Capture the cell that displays the provided text and extract its (X, Y) central coordinate. 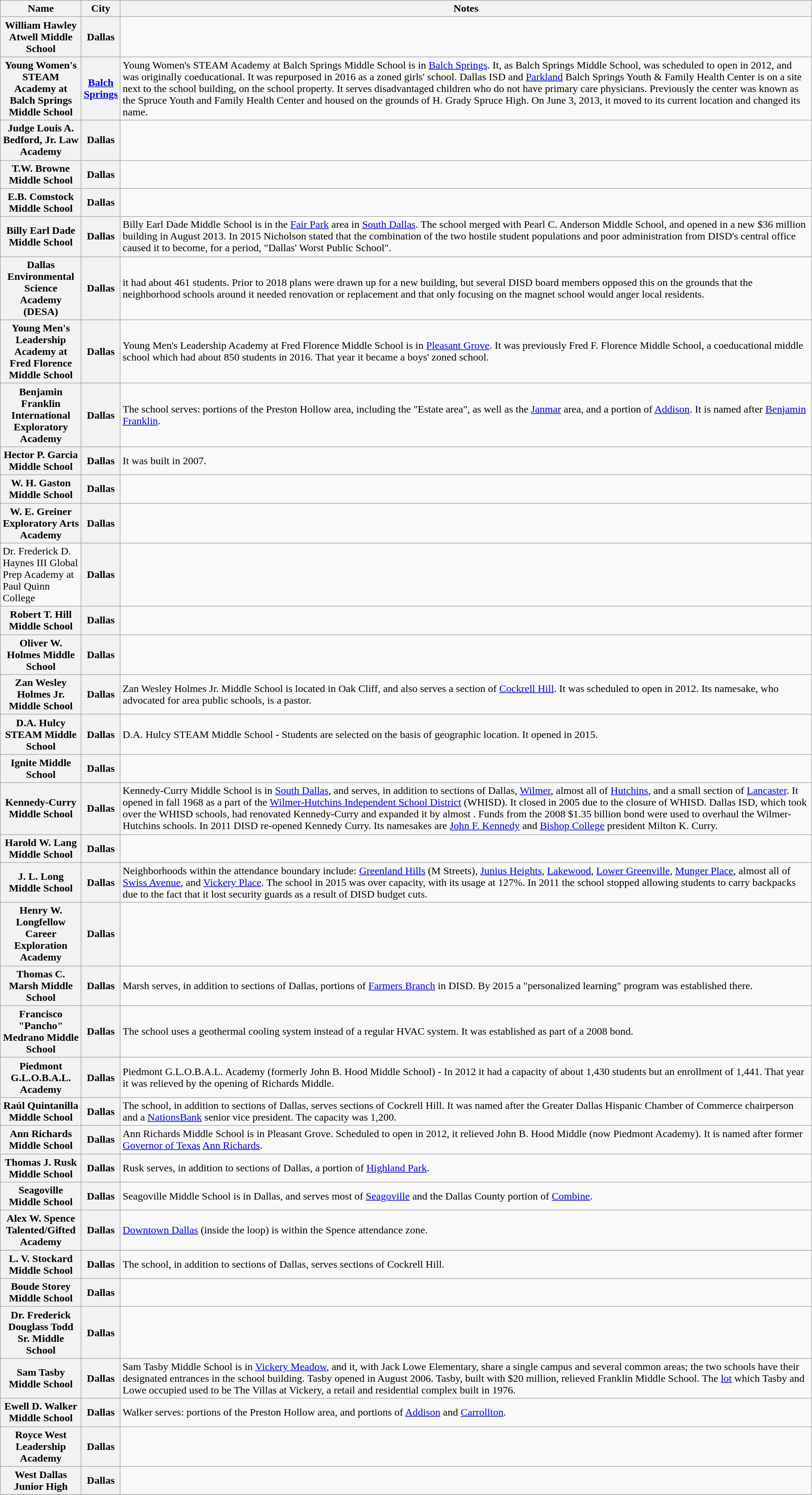
Zan Wesley Holmes Jr. Middle School (41, 695)
Francisco "Pancho" Medrano Middle School (41, 1032)
Henry W. Longfellow Career Exploration Academy (41, 934)
Walker serves: portions of the Preston Hollow area, and portions of Addison and Carrollton. (466, 1413)
D.A. Hulcy STEAM Middle School - Students are selected on the basis of geographic location. It opened in 2015. (466, 734)
The school uses a geothermal cooling system instead of a regular HVAC system. It was established as part of a 2008 bond. (466, 1032)
Dallas Environmental Science Academy (DESA) (41, 288)
Harold W. Lang Middle School (41, 849)
Oliver W. Holmes Middle School (41, 655)
Kennedy-Curry Middle School (41, 809)
Judge Louis A. Bedford, Jr. Law Academy (41, 140)
Dr. Frederick Douglass Todd Sr. Middle School (41, 1333)
T.W. Browne Middle School (41, 174)
William Hawley Atwell Middle School (41, 37)
L. V. Stockard Middle School (41, 1264)
Billy Earl Dade Middle School (41, 236)
Rusk serves, in addition to sections of Dallas, a portion of Highland Park. (466, 1168)
Young Men's Leadership Academy at Fred Florence Middle School (41, 351)
E.B. Comstock Middle School (41, 202)
Marsh serves, in addition to sections of Dallas, portions of Farmers Branch in DISD. By 2015 a "personalized learning" program was established there. (466, 986)
Piedmont G.L.O.B.A.L. Academy (41, 1077)
Alex W. Spence Talented/Gifted Academy (41, 1230)
Robert T. Hill Middle School (41, 620)
W. E. Greiner Exploratory Arts Academy (41, 523)
Young Women's STEAM Academy at Balch Springs Middle School (41, 89)
Name (41, 9)
Thomas J. Rusk Middle School (41, 1168)
Balch Springs (101, 89)
Hector P. Garcia Middle School (41, 461)
Thomas C. Marsh Middle School (41, 986)
Downtown Dallas (inside the loop) is within the Spence attendance zone. (466, 1230)
Dr. Frederick D. Haynes III Global Prep Academy at Paul Quinn College (41, 575)
City (101, 9)
Seagoville Middle School (41, 1197)
Ann Richards Middle School (41, 1139)
Seagoville Middle School is in Dallas, and serves most of Seagoville and the Dallas County portion of Combine. (466, 1197)
Royce West Leadership Academy (41, 1446)
W. H. Gaston Middle School (41, 488)
Ewell D. Walker Middle School (41, 1413)
It was built in 2007. (466, 461)
West Dallas Junior High (41, 1480)
Notes (466, 9)
J. L. Long Middle School (41, 882)
Sam Tasby Middle School (41, 1378)
The school, in addition to sections of Dallas, serves sections of Cockrell Hill. (466, 1264)
D.A. Hulcy STEAM Middle School (41, 734)
Benjamin Franklin International Exploratory Academy (41, 415)
Ignite Middle School (41, 769)
Raúl Quintanilla Middle School (41, 1111)
Boude Storey Middle School (41, 1293)
